Pinpoint the cell where the given text exists, returning its [X, Y] midpoint coordinate. 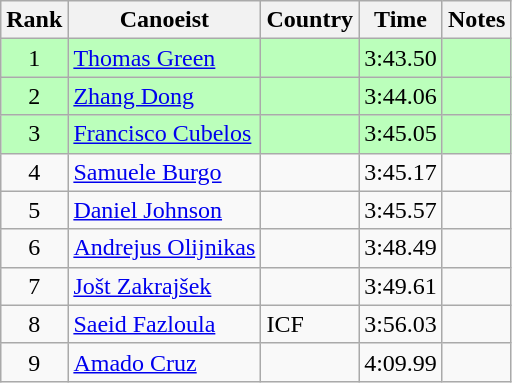
3:45.05 [401, 134]
3:44.06 [401, 96]
3:45.57 [401, 210]
Samuele Burgo [164, 172]
3:49.61 [401, 286]
4:09.99 [401, 362]
Time [401, 20]
Amado Cruz [164, 362]
Jošt Zakrajšek [164, 286]
7 [34, 286]
Notes [476, 20]
Francisco Cubelos [164, 134]
Country [310, 20]
Zhang Dong [164, 96]
1 [34, 58]
ICF [310, 324]
Canoeist [164, 20]
8 [34, 324]
Saeid Fazloula [164, 324]
3:45.17 [401, 172]
Thomas Green [164, 58]
Daniel Johnson [164, 210]
Rank [34, 20]
6 [34, 248]
4 [34, 172]
3:56.03 [401, 324]
3 [34, 134]
Andrejus Olijnikas [164, 248]
5 [34, 210]
2 [34, 96]
9 [34, 362]
3:48.49 [401, 248]
3:43.50 [401, 58]
